For the text-containing cell, return its midpoint in (X, Y) coordinate format. 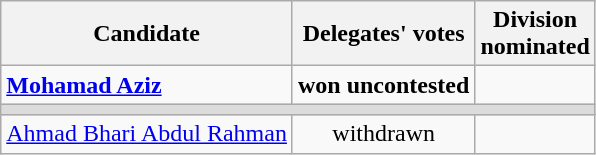
Delegates' votes (383, 34)
withdrawn (383, 134)
Mohamad Aziz (147, 85)
Candidate (147, 34)
Divisionnominated (535, 34)
Ahmad Bhari Abdul Rahman (147, 134)
won uncontested (383, 85)
